Extract the (X, Y) coordinate from the center of the cell holding the provided text.  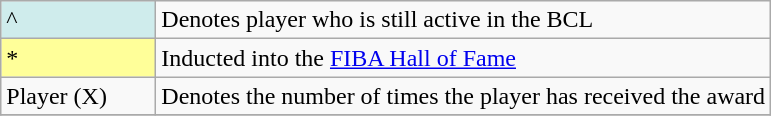
^ (78, 20)
* (78, 58)
Player (X) (78, 96)
Inducted into the FIBA Hall of Fame (464, 58)
Denotes player who is still active in the BCL (464, 20)
Denotes the number of times the player has received the award (464, 96)
